Output the [x, y] coordinate of the center of the cell containing the given text.  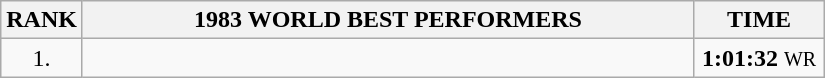
1983 WORLD BEST PERFORMERS [388, 20]
RANK [42, 20]
1:01:32 WR [760, 58]
TIME [760, 20]
1. [42, 58]
